Scan for the cell matching the given text and deliver its (x, y) coordinate at center. 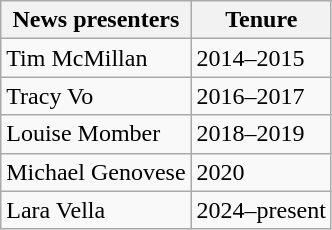
Michael Genovese (96, 172)
Tracy Vo (96, 96)
2014–2015 (261, 58)
2016–2017 (261, 96)
2018–2019 (261, 134)
Lara Vella (96, 210)
News presenters (96, 20)
Tim McMillan (96, 58)
Tenure (261, 20)
2020 (261, 172)
Louise Momber (96, 134)
2024–present (261, 210)
